Locate the cell with the specified text and output its (x, y) center coordinate. 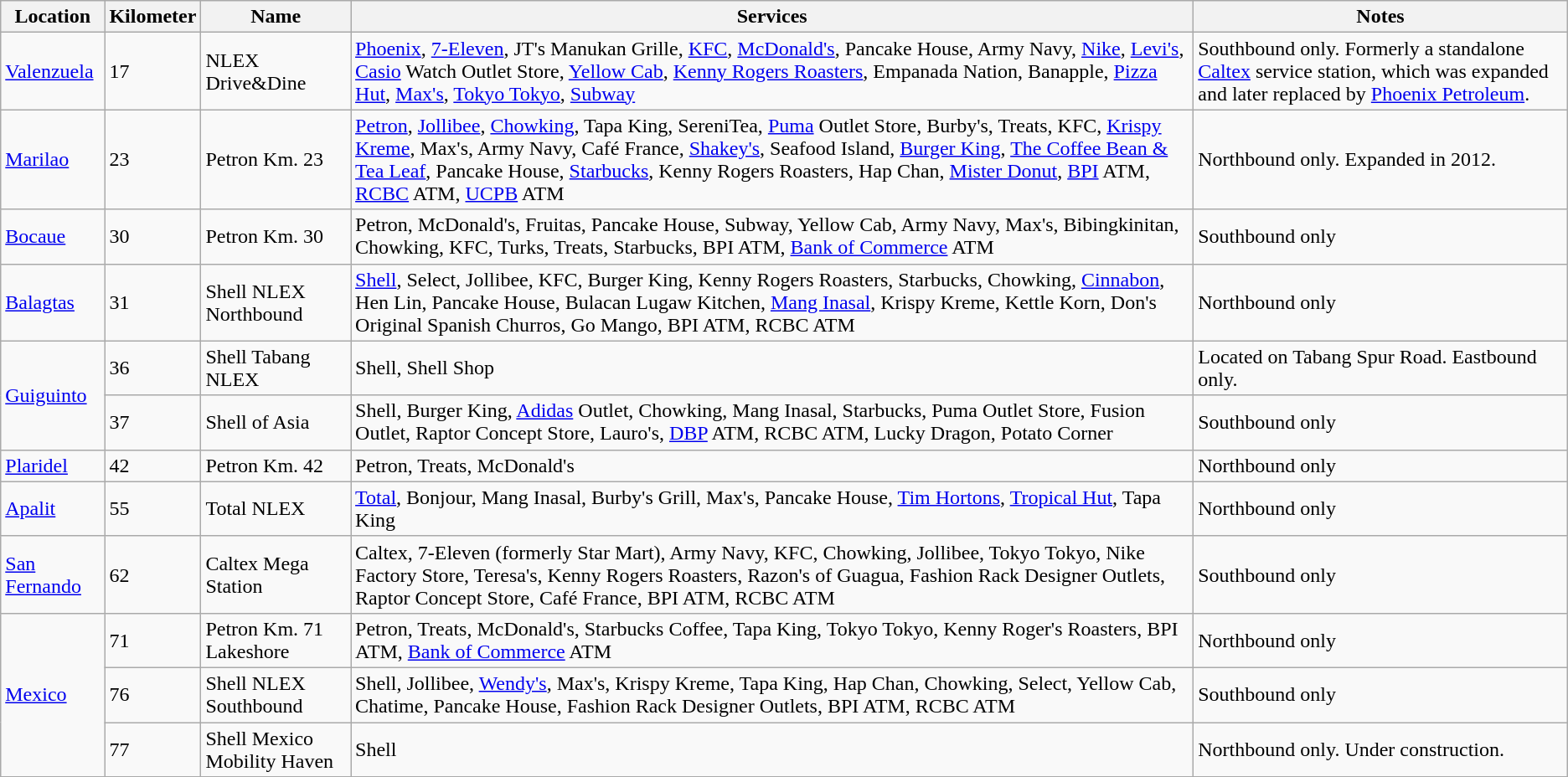
Plaridel (53, 466)
76 (152, 695)
Apalit (53, 509)
Shell (772, 749)
Total NLEX (276, 509)
30 (152, 236)
Northbound only. Under construction. (1380, 749)
Mexico (53, 695)
Kilometer (152, 17)
Caltex Mega Station (276, 574)
Shell NLEX Southbound (276, 695)
Bocaue (53, 236)
55 (152, 509)
77 (152, 749)
17 (152, 71)
Petron, Treats, McDonald's, Starbucks Coffee, Tapa King, Tokyo Tokyo, Kenny Roger's Roasters, BPI ATM, Bank of Commerce ATM (772, 640)
Guiguinto (53, 395)
Petron Km. 71 Lakeshore (276, 640)
Southbound only. Formerly a standalone Caltex service station, which was expanded and later replaced by Phoenix Petroleum. (1380, 71)
Petron Km. 30 (276, 236)
Petron Km. 23 (276, 159)
36 (152, 368)
NLEX Drive&Dine (276, 71)
Balagtas (53, 302)
Located on Tabang Spur Road. Eastbound only. (1380, 368)
Notes (1380, 17)
62 (152, 574)
Name (276, 17)
Location (53, 17)
31 (152, 302)
Northbound only. Expanded in 2012. (1380, 159)
71 (152, 640)
Petron Km. 42 (276, 466)
Marilao (53, 159)
23 (152, 159)
Shell, Shell Shop (772, 368)
Valenzuela (53, 71)
37 (152, 422)
San Fernando (53, 574)
Petron, Treats, McDonald's (772, 466)
Shell Tabang NLEX (276, 368)
Shell Mexico Mobility Haven (276, 749)
Total, Bonjour, Mang Inasal, Burby's Grill, Max's, Pancake House, Tim Hortons, Tropical Hut, Tapa King (772, 509)
Shell of Asia (276, 422)
Services (772, 17)
Shell NLEX Northbound (276, 302)
42 (152, 466)
